Scan for the cell matching the given text and deliver its [X, Y] coordinate at center. 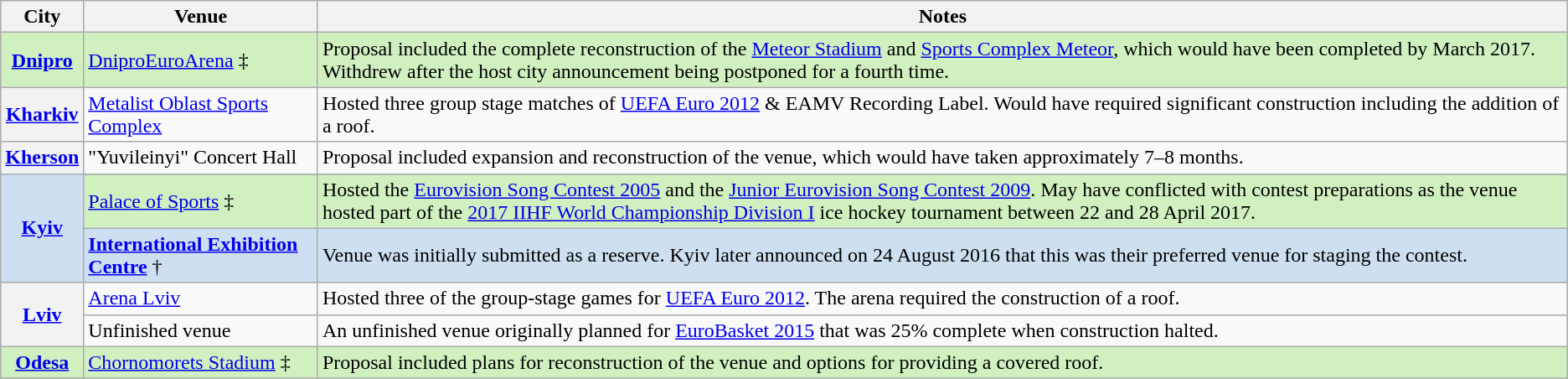
Arena Lviv [201, 299]
Venue was initially submitted as a reserve. Kyiv later announced on 24 August 2016 that this was their preferred venue for staging the contest. [942, 255]
Kharkiv [42, 114]
Metalist Oblast Sports Complex [201, 114]
Venue [201, 17]
Proposal included expansion and reconstruction of the venue, which would have taken approximately 7–8 months. [942, 158]
An unfinished venue originally planned for EuroBasket 2015 that was 25% complete when construction halted. [942, 330]
International Exhibition Centre † [201, 255]
Proposal included plans for reconstruction of the venue and options for providing a covered roof. [942, 362]
Chornomorets Stadium ‡ [201, 362]
Odesa [42, 362]
"Yuvileinyi" Concert Hall [201, 158]
Dnipro [42, 60]
DniproEuroArena ‡ [201, 60]
Notes [942, 17]
Lviv [42, 314]
Unfinished venue [201, 330]
Kherson [42, 158]
Kyiv [42, 228]
Hosted three of the group-stage games for UEFA Euro 2012. The arena required the construction of a roof. [942, 299]
Palace of Sports ‡ [201, 201]
City [42, 17]
